Output the [x, y] coordinate of the center of the cell containing the given text.  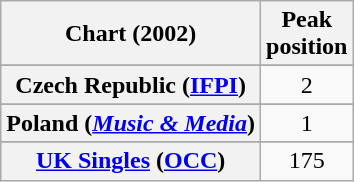
1 [307, 123]
Poland (Music & Media) [131, 123]
Chart (2002) [131, 34]
2 [307, 85]
Peakposition [307, 34]
Czech Republic (IFPI) [131, 85]
175 [307, 161]
UK Singles (OCC) [131, 161]
